Search for the cell housing the specified text and yield its [X, Y] center coordinate. 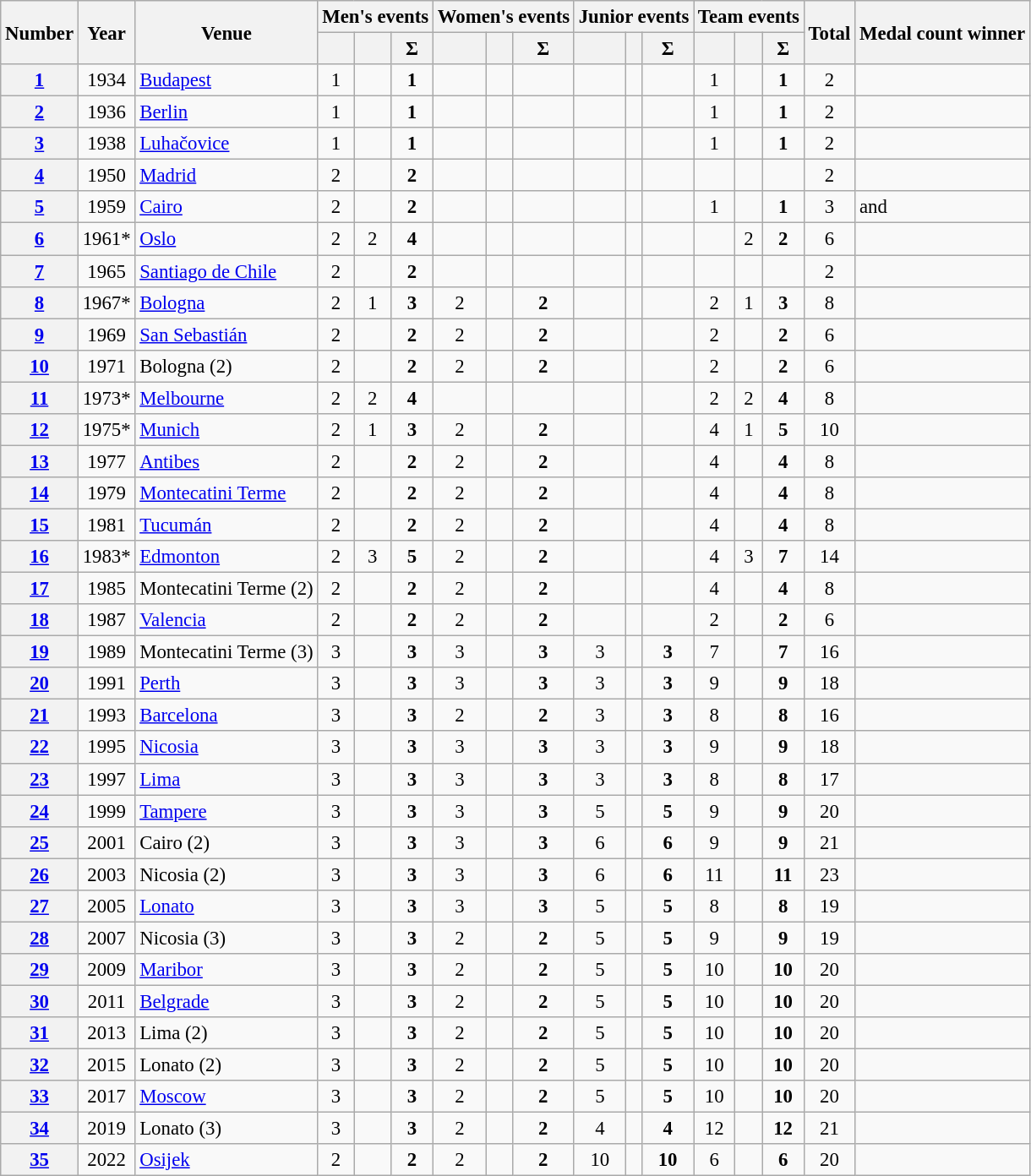
1987 [106, 620]
Men's events [375, 17]
33 [40, 1097]
26 [40, 874]
Santiago de Chile [226, 271]
2001 [106, 842]
Junior events [634, 17]
34 [40, 1129]
Barcelona [226, 716]
28 [40, 938]
Osijek [226, 1160]
Tampere [226, 811]
1995 [106, 748]
1938 [106, 144]
1997 [106, 779]
1991 [106, 683]
1950 [106, 176]
1983* [106, 557]
Number [40, 32]
31 [40, 1033]
1977 [106, 461]
35 [40, 1160]
Montecatini Terme (2) [226, 589]
Total [829, 32]
Montecatini Terme (3) [226, 652]
Nicosia (2) [226, 874]
1959 [106, 207]
Year [106, 32]
1993 [106, 716]
Berlin [226, 112]
Montecatini Terme [226, 493]
Venue [226, 32]
1973* [106, 398]
15 [40, 525]
and [943, 207]
1967* [106, 302]
Team events [749, 17]
Nicosia (3) [226, 938]
1961* [106, 239]
Maribor [226, 970]
22 [40, 748]
Tucumán [226, 525]
1975* [106, 430]
2003 [106, 874]
Moscow [226, 1097]
Medal count winner [943, 32]
1999 [106, 811]
Lima [226, 779]
2015 [106, 1065]
Melbourne [226, 398]
2019 [106, 1129]
2009 [106, 970]
Munich [226, 430]
1979 [106, 493]
Women's events [504, 17]
2011 [106, 1001]
Antibes [226, 461]
32 [40, 1065]
1965 [106, 271]
Nicosia [226, 748]
Oslo [226, 239]
Lima (2) [226, 1033]
1971 [106, 366]
1981 [106, 525]
1934 [106, 80]
30 [40, 1001]
2017 [106, 1097]
Cairo (2) [226, 842]
Luhačovice [226, 144]
24 [40, 811]
25 [40, 842]
1969 [106, 335]
29 [40, 970]
Belgrade [226, 1001]
2022 [106, 1160]
2005 [106, 906]
San Sebastián [226, 335]
1936 [106, 112]
Cairo [226, 207]
Valencia [226, 620]
Bologna [226, 302]
Lonato (3) [226, 1129]
2013 [106, 1033]
Lonato (2) [226, 1065]
Budapest [226, 80]
1985 [106, 589]
2007 [106, 938]
27 [40, 906]
Bologna (2) [226, 366]
Lonato [226, 906]
Edmonton [226, 557]
Madrid [226, 176]
Perth [226, 683]
1989 [106, 652]
13 [40, 461]
